Return the (x, y) coordinate for the center point of the cell that contains the specified text.  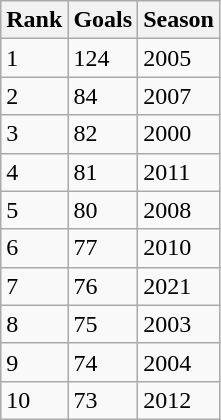
Season (179, 20)
75 (103, 324)
80 (103, 210)
2012 (179, 400)
1 (34, 58)
6 (34, 248)
74 (103, 362)
2000 (179, 134)
2005 (179, 58)
8 (34, 324)
124 (103, 58)
2004 (179, 362)
2010 (179, 248)
82 (103, 134)
9 (34, 362)
77 (103, 248)
84 (103, 96)
4 (34, 172)
5 (34, 210)
7 (34, 286)
2 (34, 96)
10 (34, 400)
Rank (34, 20)
2007 (179, 96)
2008 (179, 210)
76 (103, 286)
2003 (179, 324)
2021 (179, 286)
2011 (179, 172)
Goals (103, 20)
81 (103, 172)
73 (103, 400)
3 (34, 134)
